Pinpoint the cell where the given text exists, returning its [X, Y] midpoint coordinate. 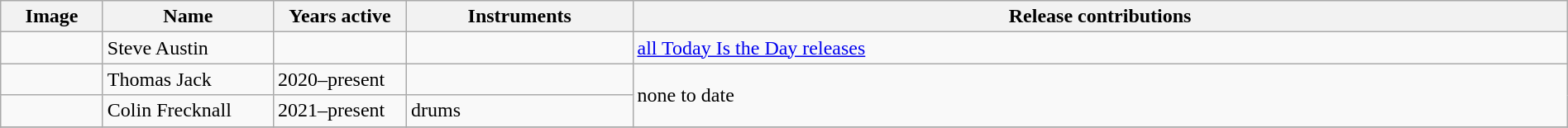
Name [188, 17]
Years active [339, 17]
Colin Frecknall [188, 111]
2021–present [339, 111]
2020–present [339, 79]
Thomas Jack [188, 79]
all Today Is the Day releases [1100, 48]
Instruments [519, 17]
drums [519, 111]
Steve Austin [188, 48]
Release contributions [1100, 17]
Image [52, 17]
none to date [1100, 95]
